From the cell containing the given text, extract its center point as [x, y] coordinate. 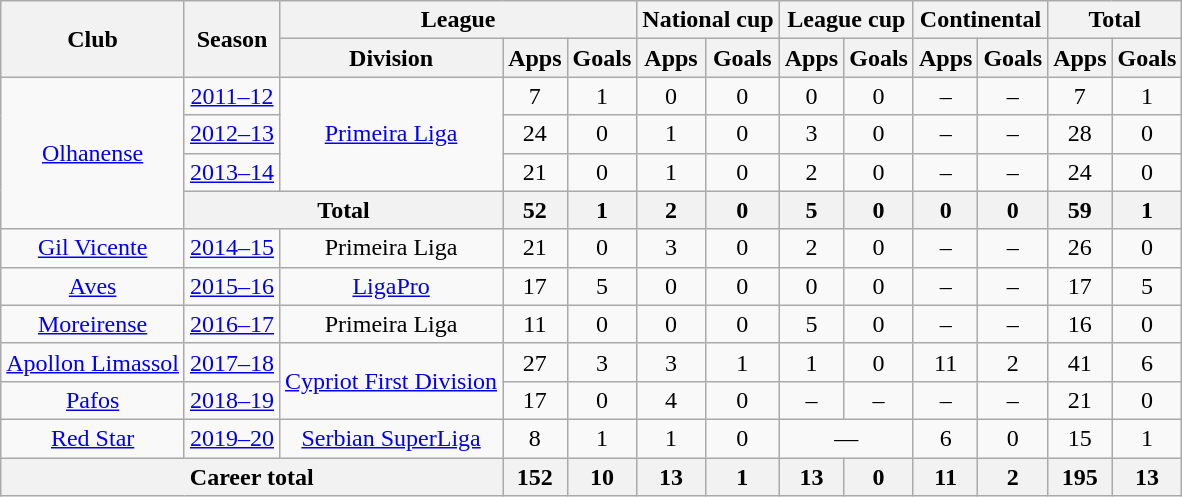
LigaPro [392, 286]
59 [1080, 210]
152 [535, 477]
26 [1080, 248]
2019–20 [232, 438]
— [846, 438]
28 [1080, 134]
National cup [708, 20]
16 [1080, 324]
2013–14 [232, 172]
Club [93, 39]
Cypriot First Division [392, 381]
2016–17 [232, 324]
Olhanense [93, 153]
52 [535, 210]
27 [535, 362]
Pafos [93, 400]
League cup [846, 20]
Red Star [93, 438]
2011–12 [232, 96]
Apollon Limassol [93, 362]
2015–16 [232, 286]
Aves [93, 286]
2014–15 [232, 248]
Season [232, 39]
Serbian SuperLiga [392, 438]
41 [1080, 362]
15 [1080, 438]
Division [392, 58]
Continental [980, 20]
2017–18 [232, 362]
League [458, 20]
4 [671, 400]
10 [602, 477]
2012–13 [232, 134]
2018–19 [232, 400]
195 [1080, 477]
Gil Vicente [93, 248]
Moreirense [93, 324]
8 [535, 438]
Career total [252, 477]
